Extract the (x, y) coordinate from the center of the cell holding the provided text.  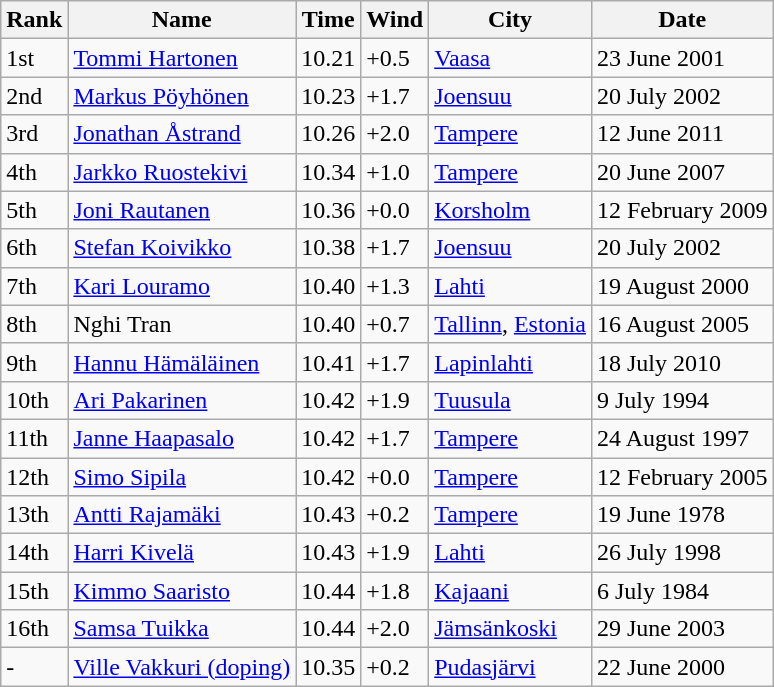
7th (34, 286)
10.26 (328, 134)
5th (34, 210)
29 June 2003 (682, 629)
Jarkko Ruostekivi (182, 172)
9th (34, 362)
10.34 (328, 172)
22 June 2000 (682, 667)
Simo Sipila (182, 477)
Samsa Tuikka (182, 629)
Time (328, 20)
Tommi Hartonen (182, 58)
Hannu Hämäläinen (182, 362)
10.38 (328, 248)
Jonathan Åstrand (182, 134)
Joni Rautanen (182, 210)
10.41 (328, 362)
15th (34, 591)
4th (34, 172)
+0.5 (395, 58)
Korsholm (510, 210)
23 June 2001 (682, 58)
Jämsänkoski (510, 629)
12 February 2009 (682, 210)
Ari Pakarinen (182, 400)
2nd (34, 96)
10.23 (328, 96)
12 February 2005 (682, 477)
16 August 2005 (682, 324)
+1.3 (395, 286)
24 August 1997 (682, 438)
Nghi Tran (182, 324)
6th (34, 248)
16th (34, 629)
Name (182, 20)
12th (34, 477)
10.36 (328, 210)
19 August 2000 (682, 286)
12 June 2011 (682, 134)
3rd (34, 134)
10.21 (328, 58)
Pudasjärvi (510, 667)
14th (34, 553)
Janne Haapasalo (182, 438)
Wind (395, 20)
Kajaani (510, 591)
Vaasa (510, 58)
Date (682, 20)
Kari Louramo (182, 286)
Lapinlahti (510, 362)
19 June 1978 (682, 515)
Kimmo Saaristo (182, 591)
8th (34, 324)
+1.8 (395, 591)
10th (34, 400)
City (510, 20)
Tuusula (510, 400)
Stefan Koivikko (182, 248)
1st (34, 58)
+0.7 (395, 324)
26 July 1998 (682, 553)
Antti Rajamäki (182, 515)
6 July 1984 (682, 591)
+1.0 (395, 172)
Tallinn, Estonia (510, 324)
- (34, 667)
10.35 (328, 667)
Ville Vakkuri (doping) (182, 667)
13th (34, 515)
Harri Kivelä (182, 553)
Markus Pöyhönen (182, 96)
20 June 2007 (682, 172)
18 July 2010 (682, 362)
9 July 1994 (682, 400)
Rank (34, 20)
11th (34, 438)
